Identify which cell holds the provided text, then report its [X, Y] central coordinate. 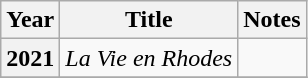
Title [149, 20]
2021 [30, 58]
Year [30, 20]
Notes [272, 20]
La Vie en Rhodes [149, 58]
